From the cell containing the given text, extract its center point as [x, y] coordinate. 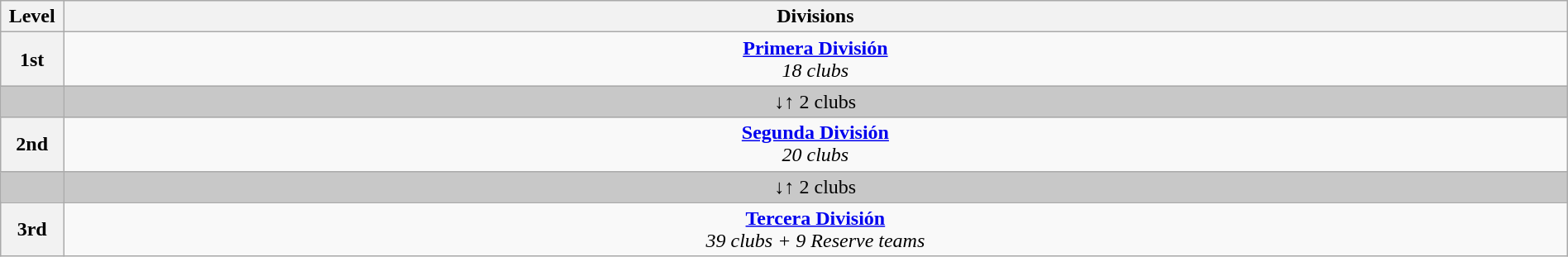
Level [32, 17]
Divisions [815, 17]
1st [32, 59]
Primera División18 clubs [815, 59]
Segunda División20 clubs [815, 144]
3rd [32, 230]
2nd [32, 144]
Tercera División39 clubs + 9 Reserve teams [815, 230]
